Extract the [X, Y] coordinate from the center of the cell holding the provided text.  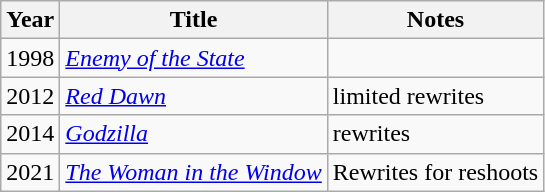
2021 [30, 172]
Year [30, 20]
Rewrites for reshoots [435, 172]
Notes [435, 20]
Enemy of the State [194, 58]
2012 [30, 96]
The Woman in the Window [194, 172]
1998 [30, 58]
2014 [30, 134]
rewrites [435, 134]
Red Dawn [194, 96]
Godzilla [194, 134]
limited rewrites [435, 96]
Title [194, 20]
